Pinpoint the cell where the given text exists, returning its (X, Y) midpoint coordinate. 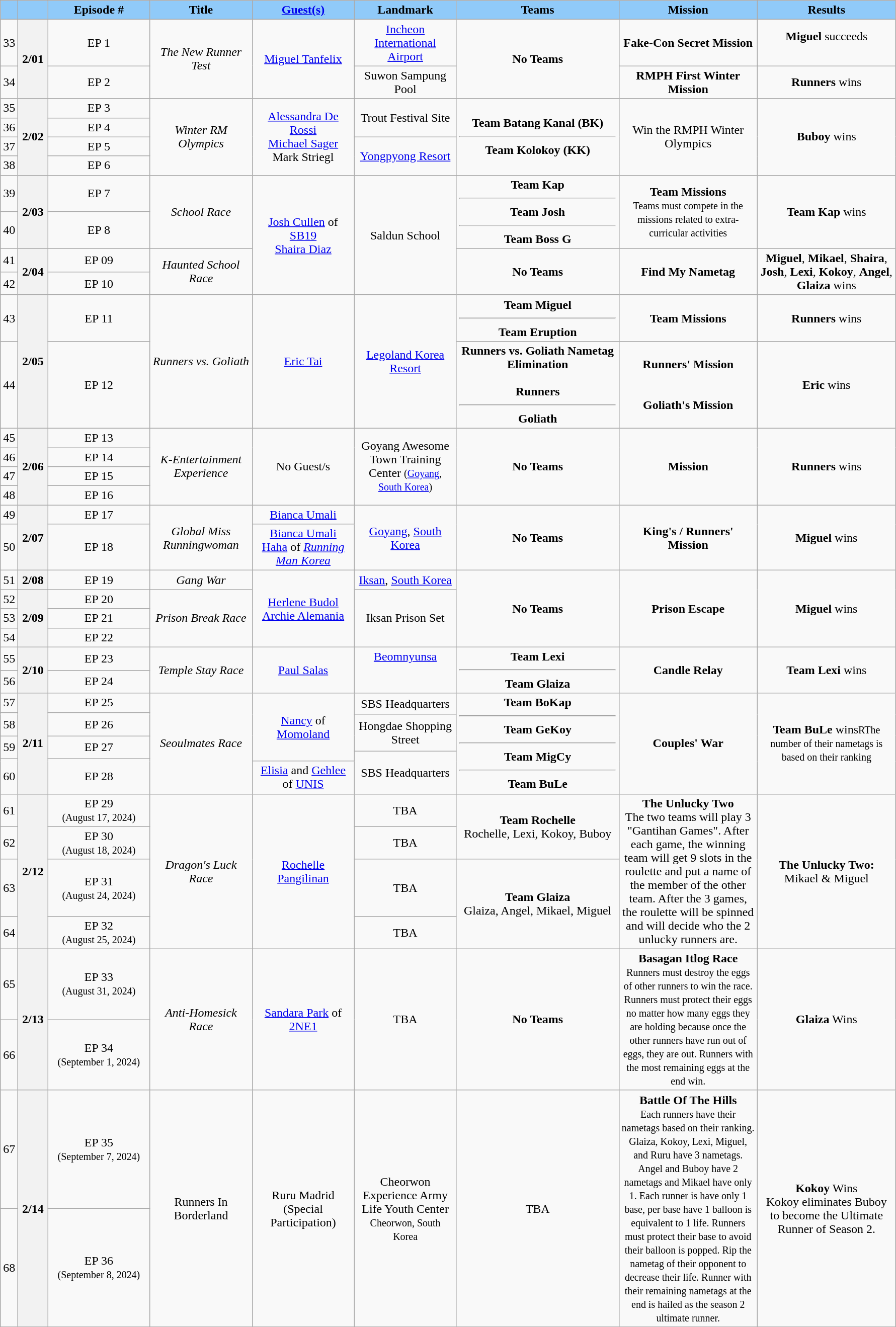
Episode # (99, 10)
Rochelle Pangilinan (303, 871)
56 (9, 682)
EP 8 (99, 230)
Cheorwon Experience Army Life Youth CenterCheorwon, South Korea (405, 1208)
2/09 (33, 618)
Haunted School Race (201, 272)
Team Missions (688, 318)
Yongpyong Resort (405, 156)
Candle Relay (688, 670)
Fake-Con Secret Mission (688, 43)
59 (9, 748)
EP 22 (99, 637)
65 (9, 984)
Ruru Madrid (Special Participation) (303, 1208)
EP 17 (99, 515)
EP 11 (99, 318)
EP 33(August 31, 2024) (99, 984)
2/08 (33, 580)
EP 30(August 18, 2024) (99, 843)
37 (9, 146)
EP 28 (99, 777)
EP 18 (99, 547)
Eric wins (826, 384)
Bianca Umali (303, 515)
EP 2 (99, 82)
Incheon International Airport (405, 43)
Runners vs. Goliath Nametag EliminationRunnersGoliath (537, 384)
2/13 (33, 1019)
Prison Escape (688, 609)
EP 16 (99, 495)
48 (9, 495)
EP 23 (99, 658)
EP 10 (99, 283)
Eric Tai (303, 361)
Paul Salas (303, 670)
EP 5 (99, 146)
35 (9, 108)
Win the RMPH Winter Olympics (688, 137)
33 (9, 43)
Team Kap wins (826, 212)
Team Lexi wins (826, 670)
Buboy wins (826, 137)
Runners vs. Goliath (201, 361)
Find My Nametag (688, 272)
EP 12 (99, 384)
Miguel Tanfelix (303, 59)
EP 4 (99, 127)
Goyang, South Korea (405, 538)
Alessandra De RossiMichael SagerMark Striegl (303, 137)
EP 20 (99, 599)
EP 21 (99, 618)
Kokoy WinsKokoy eliminates Buboy to become the Ultimate Runner of Season 2. (826, 1208)
Suwon Sampung Pool (405, 82)
60 (9, 777)
Runners' MissionGoliath's Mission (688, 384)
Trout Festival Site (405, 118)
Sandara Park of 2NE1 (303, 1019)
EP 7 (99, 193)
41 (9, 260)
58 (9, 724)
Landmark (405, 10)
2/05 (33, 361)
Josh Cullen of SB19Shaira Diaz (303, 235)
EP 36(September 8, 2024) (99, 1268)
Global Miss Runningwoman (201, 538)
EP 34(September 1, 2024) (99, 1055)
Runners In Borderland (201, 1208)
52 (9, 599)
Temple Stay Race (201, 670)
Team MissionsTeams must compete in the missions related to extra-curricular activities (688, 212)
EP 1 (99, 43)
Team LexiTeam Glaiza (537, 670)
EP 09 (99, 260)
EP 27 (99, 748)
EP 3 (99, 108)
EP 26 (99, 724)
2/04 (33, 272)
Team RochelleRochelle, Lexi, Kokoy, Buboy (537, 826)
43 (9, 318)
51 (9, 580)
2/03 (33, 212)
EP 32(August 25, 2024) (99, 933)
Miguel, Mikael, Shaira, Josh, Lexi, Kokoy, Angel, Glaiza wins (826, 272)
EP 24 (99, 682)
No Guest/s (303, 466)
64 (9, 933)
Saldun School (405, 235)
EP 14 (99, 457)
Winter RM Olympics (201, 137)
Results (826, 10)
2/12 (33, 871)
EP 6 (99, 165)
Team BoKapTeam GeKoyTeam MigCyTeam BuLe (537, 743)
EP 15 (99, 476)
63 (9, 887)
King's / Runners' Mission (688, 538)
Teams (537, 10)
Team BuLe winsRThe number of their nametags is based on their ranking (826, 743)
Miguel succeeds (826, 43)
RMPH First Winter Mission (688, 82)
K-Entertainment Experience (201, 466)
62 (9, 843)
55 (9, 658)
34 (9, 82)
54 (9, 637)
67 (9, 1149)
Nancy of Momoland (303, 727)
50 (9, 547)
Iksan, South Korea (405, 580)
61 (9, 810)
EP 31(August 24, 2024) (99, 887)
Goyang Awesome Town Training Center (Goyang, South Korea) (405, 466)
2/10 (33, 670)
EP 35(September 7, 2024) (99, 1149)
The Unlucky Two:Mikael & Miguel (826, 871)
Prison Break Race (201, 618)
Glaiza Wins (826, 1019)
57 (9, 703)
49 (9, 515)
42 (9, 283)
36 (9, 127)
EP 19 (99, 580)
2/07 (33, 538)
Herlene Budol Archie Alemania (303, 609)
Team KapTeam JoshTeam Boss G (537, 212)
68 (9, 1268)
39 (9, 193)
Legoland Korea Resort (405, 361)
Team Batang Kanal (BK)Team Kolokoy (KK) (537, 137)
40 (9, 230)
EP 25 (99, 703)
Elisia and Gehlee of UNIS (303, 778)
Guest(s) (303, 10)
Seoulmates Race (201, 743)
66 (9, 1055)
2/11 (33, 743)
45 (9, 438)
The New Runner Test (201, 59)
Team GlaizaGlaiza, Angel, Mikael, Miguel (537, 904)
47 (9, 476)
2/01 (33, 59)
53 (9, 618)
2/14 (33, 1208)
2/06 (33, 466)
46 (9, 457)
44 (9, 384)
Dragon's Luck Race (201, 871)
Couples' War (688, 743)
2/02 (33, 137)
EP 13 (99, 438)
EP 29(August 17, 2024) (99, 810)
38 (9, 165)
Iksan Prison Set (405, 618)
Beomnyunsa (405, 670)
Team MiguelTeam Eruption (537, 318)
Gang War (201, 580)
Anti-Homesick Race (201, 1019)
Bianca UmaliHaha of Running Man Korea (303, 547)
School Race (201, 212)
Hongdae Shopping Street (405, 732)
Title (201, 10)
